Capture the cell that displays the provided text and extract its (X, Y) central coordinate. 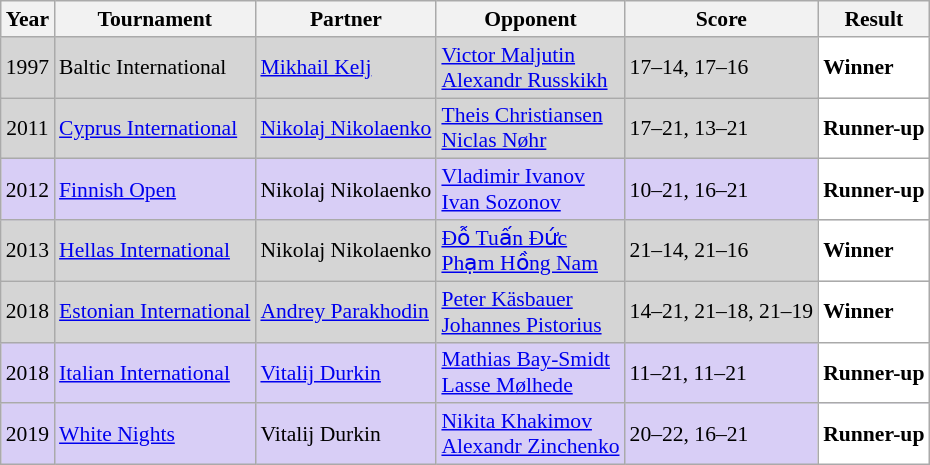
2013 (28, 250)
2012 (28, 190)
10–21, 16–21 (722, 190)
Hellas International (154, 250)
Result (874, 19)
1997 (28, 68)
Baltic International (154, 68)
Nikita Khakimov Alexandr Zinchenko (530, 434)
21–14, 21–16 (722, 250)
Opponent (530, 19)
2011 (28, 128)
Vladimir Ivanov Ivan Sozonov (530, 190)
Victor Maljutin Alexandr Russkikh (530, 68)
Peter Käsbauer Johannes Pistorius (530, 312)
Italian International (154, 372)
Andrey Parakhodin (346, 312)
Tournament (154, 19)
2019 (28, 434)
Cyprus International (154, 128)
17–21, 13–21 (722, 128)
11–21, 11–21 (722, 372)
Mathias Bay-Smidt Lasse Mølhede (530, 372)
White Nights (154, 434)
Estonian International (154, 312)
17–14, 17–16 (722, 68)
Year (28, 19)
Mikhail Kelj (346, 68)
14–21, 21–18, 21–19 (722, 312)
Finnish Open (154, 190)
Score (722, 19)
20–22, 16–21 (722, 434)
Đỗ Tuấn Đức Phạm Hồng Nam (530, 250)
Theis Christiansen Niclas Nøhr (530, 128)
Partner (346, 19)
